Provide the [x, y] coordinate of the cell's center where the given text is located.  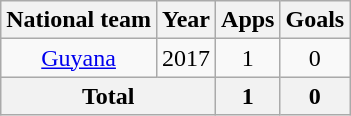
Goals [315, 20]
National team [79, 20]
Year [186, 20]
Total [108, 96]
Guyana [79, 58]
2017 [186, 58]
Apps [248, 20]
